Provide the (X, Y) coordinate of the cell's center where the given text is located.  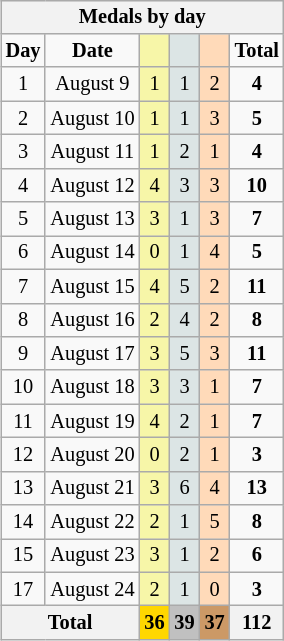
37 (215, 623)
August 13 (92, 219)
August 17 (92, 354)
112 (257, 623)
August 20 (92, 455)
Date (92, 51)
August 11 (92, 152)
August 14 (92, 253)
August 21 (92, 488)
August 10 (92, 118)
August 23 (92, 556)
August 9 (92, 84)
9 (24, 354)
August 12 (92, 185)
Medals by day (142, 17)
August 15 (92, 286)
August 16 (92, 320)
Day (24, 51)
36 (154, 623)
August 24 (92, 589)
12 (24, 455)
August 22 (92, 522)
17 (24, 589)
August 19 (92, 421)
39 (185, 623)
15 (24, 556)
August 18 (92, 387)
14 (24, 522)
